From the cell containing the given text, extract its center point as (x, y) coordinate. 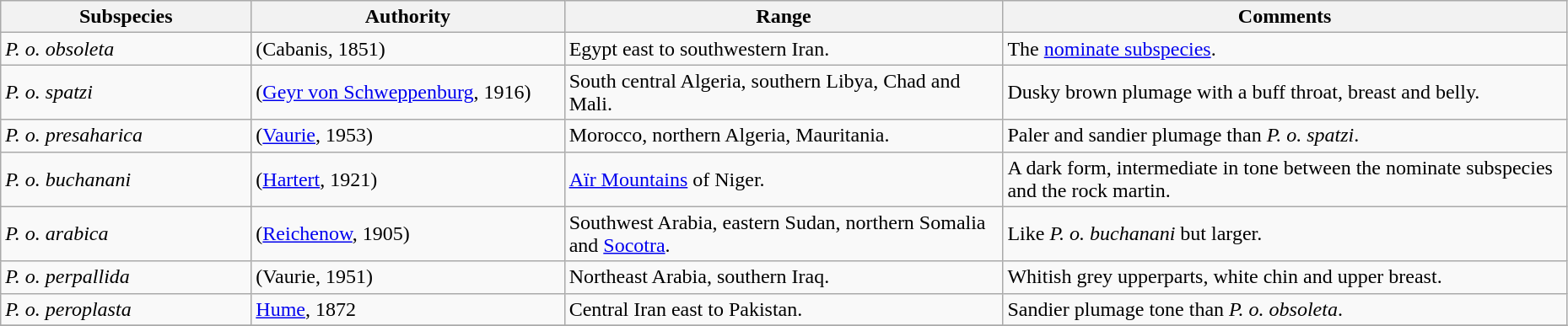
A dark form, intermediate in tone between the nominate subspecies and the rock martin. (1285, 179)
P. o. presaharica (127, 136)
Egypt east to southwestern Iran. (784, 49)
Comments (1285, 17)
P. o. spatzi (127, 93)
(Reichenow, 1905) (408, 234)
P. o. arabica (127, 234)
Aïr Mountains of Niger. (784, 179)
P. o. buchanani (127, 179)
(Vaurie, 1951) (408, 277)
(Vaurie, 1953) (408, 136)
The nominate subspecies. (1285, 49)
(Hartert, 1921) (408, 179)
(Geyr von Schweppenburg, 1916) (408, 93)
Whitish grey upperparts, white chin and upper breast. (1285, 277)
Hume, 1872 (408, 309)
Subspecies (127, 17)
P. o. perpallida (127, 277)
Central Iran east to Pakistan. (784, 309)
South central Algeria, southern Libya, Chad and Mali. (784, 93)
Morocco, northern Algeria, Mauritania. (784, 136)
Paler and sandier plumage than P. o. spatzi. (1285, 136)
Authority (408, 17)
Northeast Arabia, southern Iraq. (784, 277)
P. o. peroplasta (127, 309)
Southwest Arabia, eastern Sudan, northern Somalia and Socotra. (784, 234)
Dusky brown plumage with a buff throat, breast and belly. (1285, 93)
(Cabanis, 1851) (408, 49)
P. o. obsoleta (127, 49)
Range (784, 17)
Sandier plumage tone than P. o. obsoleta. (1285, 309)
Like P. o. buchanani but larger. (1285, 234)
